Locate the cell with the specified text and output its [X, Y] center coordinate. 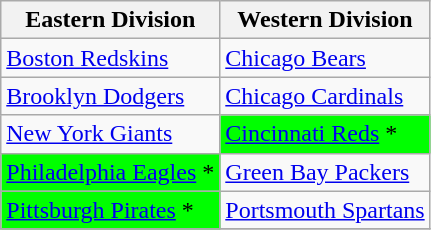
Chicago Cardinals [325, 96]
Eastern Division [110, 20]
Cincinnati Reds * [325, 134]
Boston Redskins [110, 58]
Pittsburgh Pirates * [110, 210]
Chicago Bears [325, 58]
Green Bay Packers [325, 172]
Portsmouth Spartans [325, 210]
New York Giants [110, 134]
Brooklyn Dodgers [110, 96]
Western Division [325, 20]
Philadelphia Eagles * [110, 172]
